Detect which cell encompasses the target text, then output its (x, y) center coordinate. 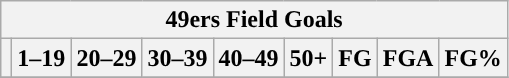
20–29 (106, 58)
FG% (473, 58)
FGA (408, 58)
FG (355, 58)
30–39 (178, 58)
1–19 (42, 58)
40–49 (248, 58)
50+ (308, 58)
49ers Field Goals (254, 20)
